Extract the [X, Y] coordinate from the center of the cell holding the provided text.  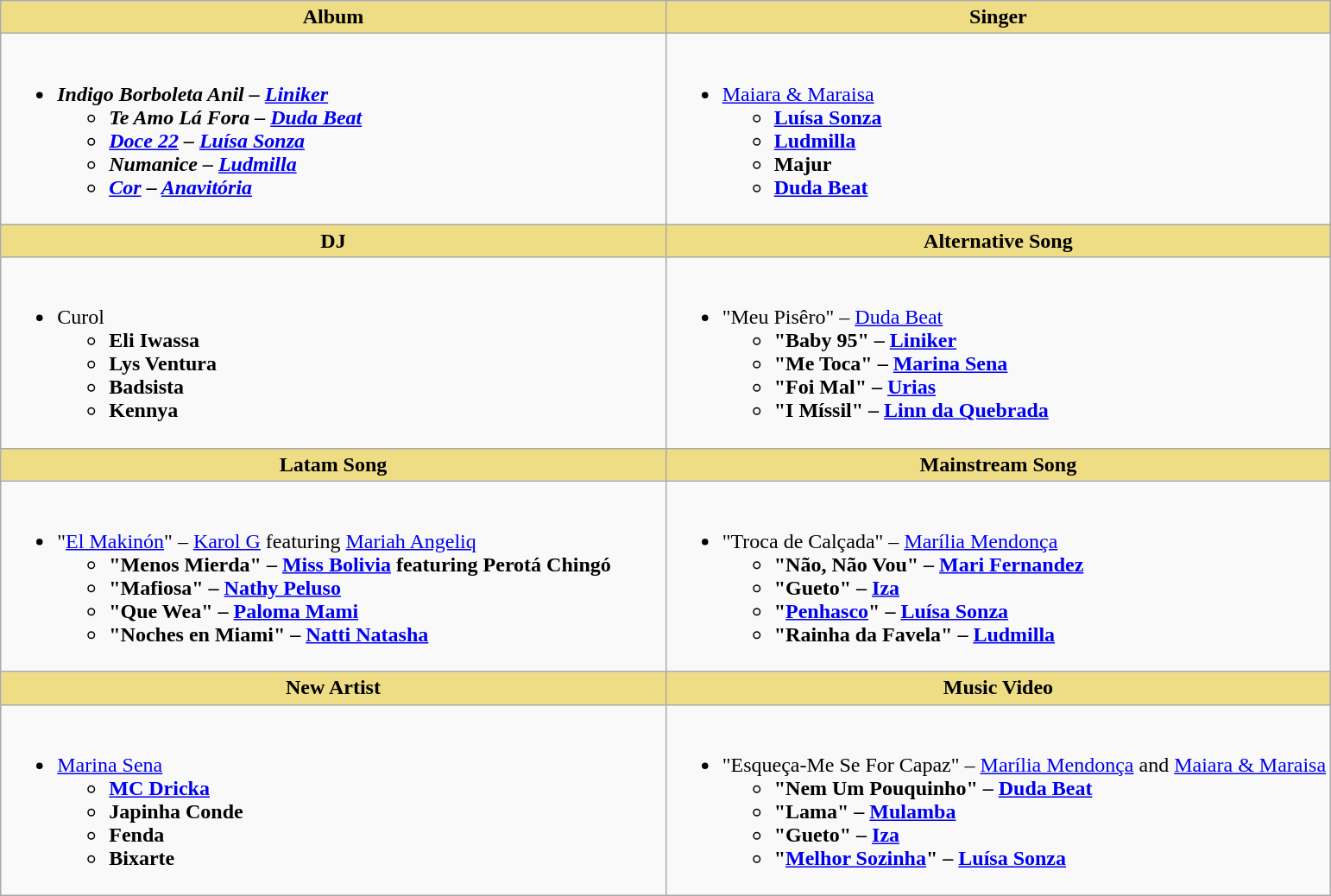
Marina SenaMC DrickaJapinha CondeFendaBixarte [333, 799]
New Artist [333, 688]
Album [333, 17]
Alternative Song [998, 241]
"Meu Pisêro" – Duda Beat"Baby 95" – Liniker"Me Toca" – Marina Sena"Foi Mal" – Urias"I Míssil" – Linn da Quebrada [998, 352]
Indigo Borboleta Anil – LinikerTe Amo Lá Fora – Duda BeatDoce 22 – Luísa SonzaNumanice – LudmillaCor – Anavitória [333, 129]
DJ [333, 241]
Mainstream Song [998, 464]
Music Video [998, 688]
Latam Song [333, 464]
"Troca de Calçada" – Marília Mendonça"Não, Não Vou" – Mari Fernandez"Gueto" – Iza"Penhasco" – Luísa Sonza"Rainha da Favela" – Ludmilla [998, 577]
CurolEli IwassaLys VenturaBadsistaKennya [333, 352]
Maiara & MaraisaLuísa SonzaLudmillaMajurDuda Beat [998, 129]
Singer [998, 17]
